Return the (X, Y) coordinate for the center point of the cell that contains the specified text.  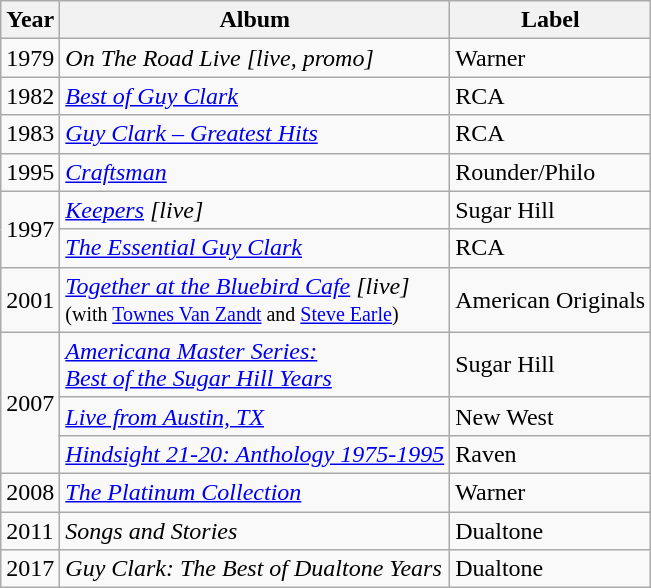
1983 (30, 134)
Together at the Bluebird Cafe [live](with Townes Van Zandt and Steve Earle) (255, 300)
The Essential Guy Clark (255, 248)
The Platinum Collection (255, 492)
1995 (30, 172)
1982 (30, 96)
2008 (30, 492)
1997 (30, 229)
Guy Clark: The Best of Dualtone Years (255, 569)
Live from Austin, TX (255, 416)
Rounder/Philo (550, 172)
Label (550, 20)
2017 (30, 569)
2001 (30, 300)
On The Road Live [live, promo] (255, 58)
2007 (30, 402)
Hindsight 21-20: Anthology 1975-1995 (255, 454)
Craftsman (255, 172)
1979 (30, 58)
Keepers [live] (255, 210)
Album (255, 20)
Raven (550, 454)
Americana Master Series:Best of the Sugar Hill Years (255, 364)
2011 (30, 531)
American Originals (550, 300)
Guy Clark – Greatest Hits (255, 134)
Best of Guy Clark (255, 96)
Songs and Stories (255, 531)
Year (30, 20)
New West (550, 416)
